Scan for the cell matching the given text and deliver its (x, y) coordinate at center. 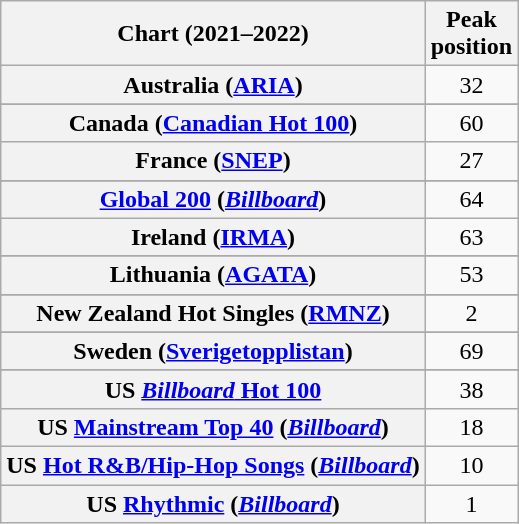
Canada (Canadian Hot 100) (213, 123)
US Rhythmic (Billboard) (213, 503)
Lithuania (AGATA) (213, 275)
10 (471, 465)
Chart (2021–2022) (213, 34)
63 (471, 237)
France (SNEP) (213, 161)
69 (471, 351)
US Billboard Hot 100 (213, 389)
New Zealand Hot Singles (RMNZ) (213, 313)
Peakposition (471, 34)
US Hot R&B/Hip-Hop Songs (Billboard) (213, 465)
Ireland (IRMA) (213, 237)
32 (471, 85)
US Mainstream Top 40 (Billboard) (213, 427)
64 (471, 199)
Australia (ARIA) (213, 85)
18 (471, 427)
38 (471, 389)
60 (471, 123)
2 (471, 313)
Sweden (Sverigetopplistan) (213, 351)
53 (471, 275)
Global 200 (Billboard) (213, 199)
1 (471, 503)
27 (471, 161)
